Return (X, Y) of the center of cell containing provided text 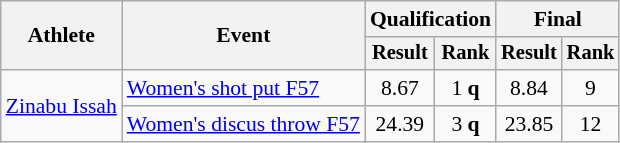
12 (591, 124)
24.39 (400, 124)
8.67 (400, 88)
1 q (466, 88)
Women's shot put F57 (244, 88)
Athlete (62, 36)
Event (244, 36)
9 (591, 88)
23.85 (529, 124)
Women's discus throw F57 (244, 124)
8.84 (529, 88)
Qualification (430, 19)
Final (558, 19)
3 q (466, 124)
Zinabu Issah (62, 106)
